Detect which cell encompasses the target text, then output its (X, Y) center coordinate. 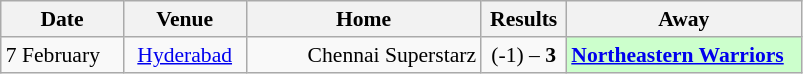
Hyderabad (184, 55)
Home (364, 19)
Date (62, 19)
Results (524, 19)
Away (684, 19)
7 February (62, 55)
Chennai Superstarz (364, 55)
(-1) – 3 (524, 55)
Venue (184, 19)
Northeastern Warriors (684, 55)
